Return [X, Y] of the center of cell containing provided text 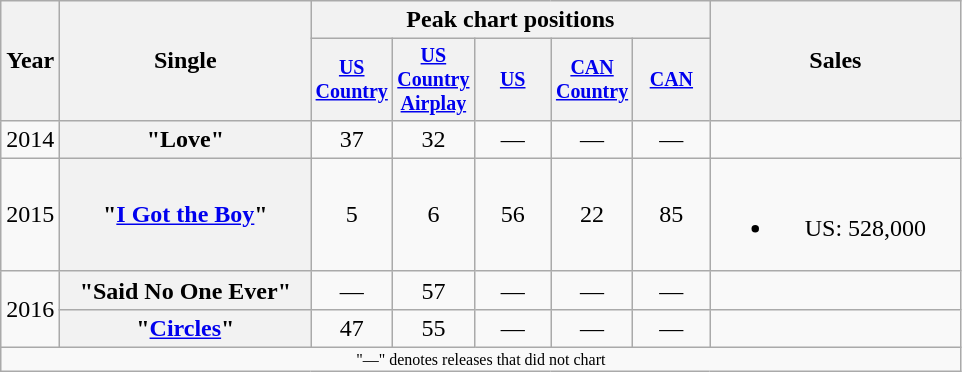
32 [434, 139]
Peak chart positions [510, 20]
CAN Country [592, 80]
5 [352, 214]
US [512, 80]
US Country Airplay [434, 80]
US Country [352, 80]
"—" denotes releases that did not chart [481, 360]
56 [512, 214]
"Love" [186, 139]
37 [352, 139]
Sales [836, 61]
Single [186, 61]
2016 [30, 309]
Year [30, 61]
US: 528,000 [836, 214]
85 [672, 214]
22 [592, 214]
CAN [672, 80]
2015 [30, 214]
57 [434, 290]
2014 [30, 139]
47 [352, 328]
55 [434, 328]
"Circles" [186, 328]
"Said No One Ever" [186, 290]
"I Got the Boy" [186, 214]
6 [434, 214]
